Find where the given text appears and provide that cell's center as (x, y) coordinate. 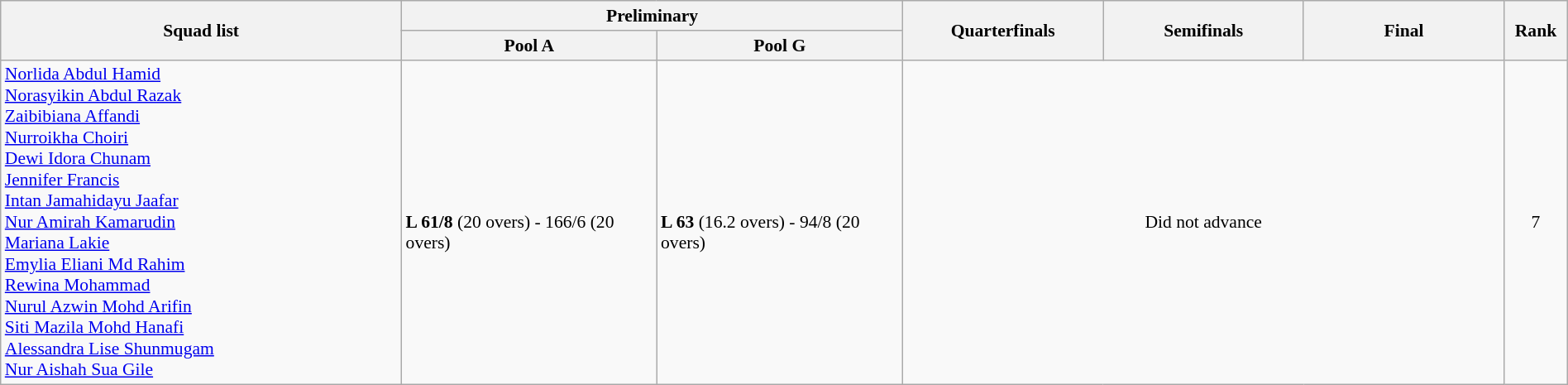
L 61/8 (20 overs) - 166/6 (20 overs) (529, 222)
7 (1537, 222)
Pool A (529, 46)
Quarterfinals (1003, 30)
Squad list (202, 30)
L 63 (16.2 overs) - 94/8 (20 overs) (780, 222)
Pool G (780, 46)
Semifinals (1203, 30)
Did not advance (1204, 222)
Rank (1537, 30)
Preliminary (653, 16)
Final (1403, 30)
